Search for the cell housing the specified text and yield its (X, Y) center coordinate. 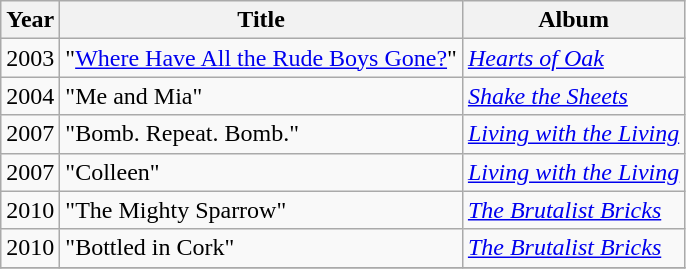
2004 (30, 96)
Album (573, 20)
Shake the Sheets (573, 96)
"Bomb. Repeat. Bomb." (262, 134)
"Bottled in Cork" (262, 248)
2003 (30, 58)
Title (262, 20)
"Me and Mia" (262, 96)
"The Mighty Sparrow" (262, 210)
Year (30, 20)
Hearts of Oak (573, 58)
"Where Have All the Rude Boys Gone?" (262, 58)
"Colleen" (262, 172)
